For the text-containing cell, return its midpoint in [x, y] coordinate format. 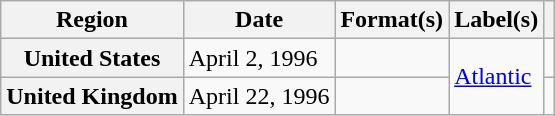
Label(s) [496, 20]
April 2, 1996 [259, 58]
Format(s) [392, 20]
Region [92, 20]
United States [92, 58]
Date [259, 20]
April 22, 1996 [259, 96]
United Kingdom [92, 96]
Atlantic [496, 77]
